Capture the cell that displays the provided text and extract its (x, y) central coordinate. 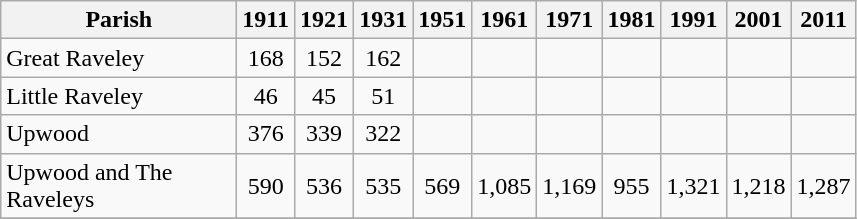
1931 (384, 20)
2001 (758, 20)
536 (324, 186)
569 (442, 186)
2011 (824, 20)
Parish (119, 20)
1911 (266, 20)
Little Raveley (119, 96)
1,218 (758, 186)
51 (384, 96)
1,169 (570, 186)
Great Raveley (119, 58)
1,287 (824, 186)
1,321 (694, 186)
Upwood and The Raveleys (119, 186)
Upwood (119, 134)
955 (632, 186)
1981 (632, 20)
1971 (570, 20)
45 (324, 96)
1961 (504, 20)
322 (384, 134)
339 (324, 134)
168 (266, 58)
46 (266, 96)
590 (266, 186)
162 (384, 58)
1,085 (504, 186)
535 (384, 186)
1951 (442, 20)
1991 (694, 20)
376 (266, 134)
152 (324, 58)
1921 (324, 20)
